Scan for the cell matching the given text and deliver its (X, Y) coordinate at center. 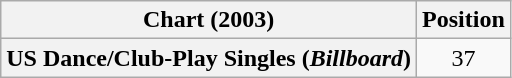
Chart (2003) (209, 20)
Position (464, 20)
37 (464, 58)
US Dance/Club-Play Singles (Billboard) (209, 58)
